Extract the (X, Y) coordinate from the center of the cell holding the provided text.  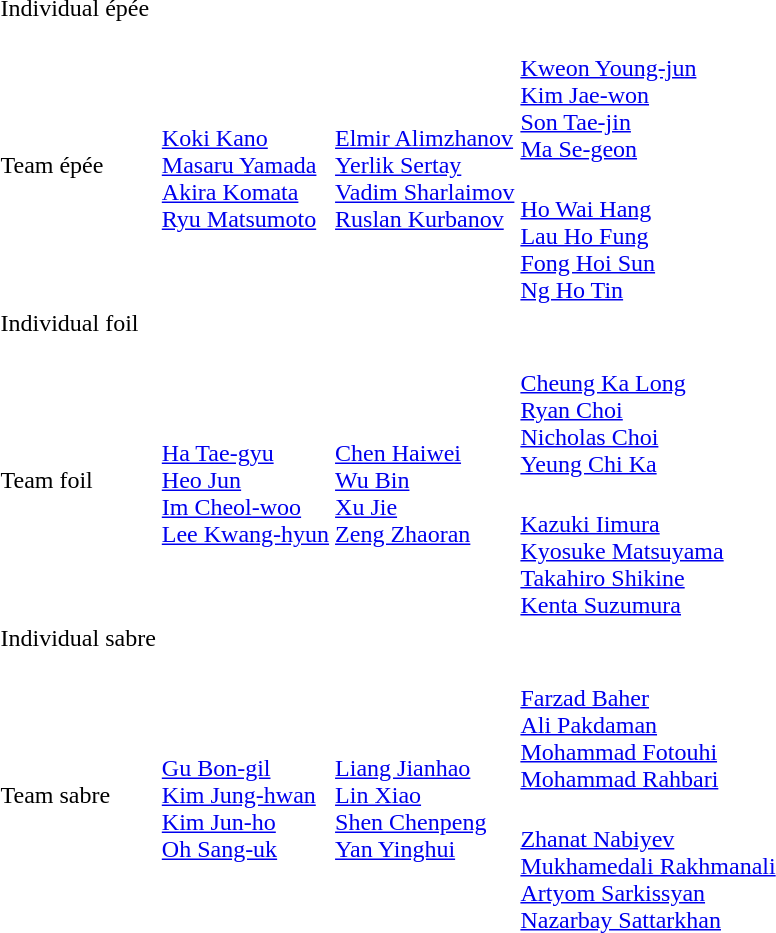
Chen HaiweiWu BinXu JieZeng Zhaoran (425, 480)
Ha Tae-gyuHeo JunIm Cheol-wooLee Kwang-hyun (245, 480)
Koki KanoMasaru YamadaAkira KomataRyu Matsumoto (245, 166)
Elmir AlimzhanovYerlik SertayVadim SharlaimovRuslan Kurbanov (425, 166)
